Return [X, Y] of the center of cell containing provided text 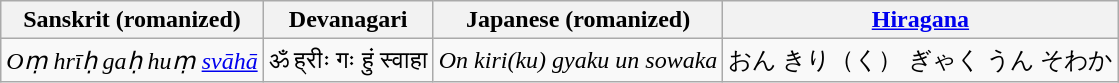
On kiri(ku) gyaku un sowaka [578, 60]
おん きり（く） ぎゃく うん そわか [920, 60]
Devanagari [348, 20]
Oṃ hrīḥ gaḥ huṃ svāhā [132, 60]
Sanskrit (romanized) [132, 20]
Japanese (romanized) [578, 20]
Hiragana [920, 20]
ॐ ह्रीः गः हुं स्वाहा [348, 60]
